Scan for the cell matching the given text and deliver its [x, y] coordinate at center. 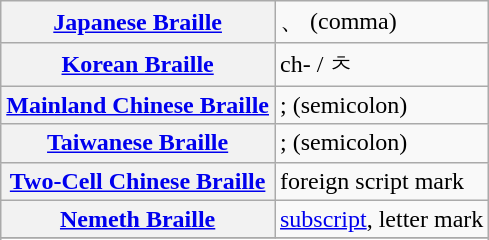
foreign script mark [381, 181]
Korean Braille [138, 64]
、 (comma) [381, 22]
Mainland Chinese Braille [138, 105]
Nemeth Braille [138, 219]
Two-Cell Chinese Braille [138, 181]
Taiwanese Braille [138, 143]
subscript, letter mark [381, 219]
ch- / ㅊ [381, 64]
Japanese Braille [138, 22]
